Return the (x, y) coordinate for the center point of the cell that contains the specified text.  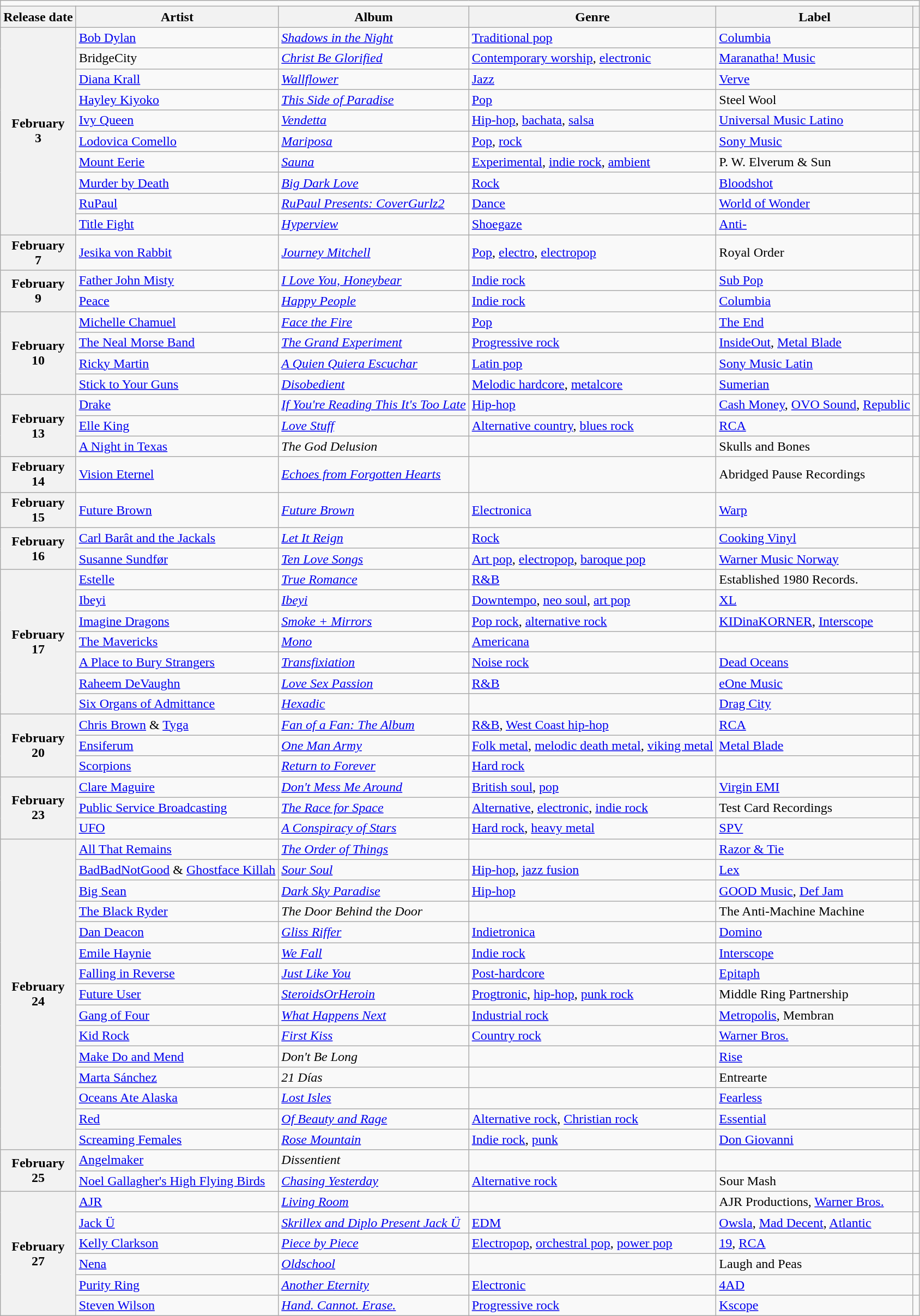
Sumerian (815, 384)
21 Días (374, 1077)
Marta Sánchez (177, 1077)
Virgin EMI (815, 787)
Art pop, electropop, baroque pop (592, 559)
Face the Fire (374, 322)
Hayley Kiyoko (177, 100)
Entrearte (815, 1077)
Alternative rock (592, 1181)
Love Sex Passion (374, 683)
Bloodshot (815, 183)
Album (374, 17)
4AD (815, 1284)
SPV (815, 828)
Don't Mess Me Around (374, 787)
The Mavericks (177, 642)
Jack Ü (177, 1222)
Laugh and Peas (815, 1264)
Sub Pop (815, 281)
Angelmaker (177, 1160)
Hyperview (374, 224)
Steel Wool (815, 100)
First Kiss (374, 1036)
Razor & Tie (815, 849)
Christ Be Glorified (374, 58)
19, RCA (815, 1243)
Chris Brown & Tyga (177, 725)
Title Fight (177, 224)
We Fall (374, 953)
Mariposa (374, 141)
Traditional pop (592, 38)
February7 (38, 252)
Pop, rock (592, 141)
February10 (38, 353)
Sony Music (815, 141)
Vision Eternel (177, 474)
Shoegaze (592, 224)
Big Dark Love (374, 183)
Don Giovanni (815, 1139)
Middle Ring Partnership (815, 994)
Of Beauty and Rage (374, 1119)
Hip-hop, bachata, salsa (592, 120)
eOne Music (815, 683)
February13 (38, 426)
The God Delusion (374, 446)
Contemporary worship, electronic (592, 58)
Dead Oceans (815, 663)
Warner Bros. (815, 1036)
Make Do and Mend (177, 1057)
Diana Krall (177, 79)
Hexadic (374, 704)
February14 (38, 474)
Return to Forever (374, 766)
KIDinaKORNER, Interscope (815, 621)
Transfixiation (374, 663)
Dan Deacon (177, 932)
Pop, electro, electropop (592, 252)
The Race for Space (374, 808)
Mono (374, 642)
February20 (38, 745)
One Man Army (374, 745)
Downtempo, neo soul, art pop (592, 600)
February15 (38, 510)
Love Stuff (374, 426)
Don't Be Long (374, 1057)
February9 (38, 291)
Wallflower (374, 79)
RuPaul Presents: CoverGurlz2 (374, 203)
Vendetta (374, 120)
Piece by Piece (374, 1243)
The Order of Things (374, 849)
Melodic hardcore, metalcore (592, 384)
True Romance (374, 579)
A Place to Bury Strangers (177, 663)
British soul, pop (592, 787)
The Black Ryder (177, 911)
If You're Reading This It's Too Late (374, 405)
World of Wonder (815, 203)
Anti- (815, 224)
Kelly Clarkson (177, 1243)
Alternative country, blues rock (592, 426)
Nena (177, 1264)
Ivy Queen (177, 120)
Hip-hop, jazz fusion (592, 870)
February25 (38, 1171)
Established 1980 Records. (815, 579)
This Side of Paradise (374, 100)
Pop rock, alternative rock (592, 621)
Latin pop (592, 363)
Mount Eerie (177, 162)
Carl Barât and the Jackals (177, 538)
Drag City (815, 704)
Warp (815, 510)
Noel Gallagher's High Flying Birds (177, 1181)
Bob Dylan (177, 38)
The Anti-Machine Machine (815, 911)
Future User (177, 994)
What Happens Next (374, 1015)
Progtronic, hip-hop, punk rock (592, 994)
Ten Love Songs (374, 559)
Public Service Broadcasting (177, 808)
Michelle Chamuel (177, 322)
Jazz (592, 79)
Folk metal, melodic death metal, viking metal (592, 745)
Hard rock (592, 766)
The Door Behind the Door (374, 911)
Big Sean (177, 890)
Echoes from Forgotten Hearts (374, 474)
Six Organs of Admittance (177, 704)
Drake (177, 405)
Abridged Pause Recordings (815, 474)
February17 (38, 641)
Royal Order (815, 252)
Smoke + Mirrors (374, 621)
Essential (815, 1119)
Artist (177, 17)
February16 (38, 548)
Maranatha! Music (815, 58)
Kid Rock (177, 1036)
Electronic (592, 1284)
Lodovica Comello (177, 141)
Experimental, indie rock, ambient (592, 162)
Dance (592, 203)
Verve (815, 79)
Gliss Riffer (374, 932)
Sour Mash (815, 1181)
XL (815, 600)
Clare Maguire (177, 787)
Dark Sky Paradise (374, 890)
Another Eternity (374, 1284)
AJR Productions, Warner Bros. (815, 1202)
Electronica (592, 510)
Country rock (592, 1036)
Disobedient (374, 384)
Indie rock, punk (592, 1139)
Oldschool (374, 1264)
All That Remains (177, 849)
P. W. Elverum & Sun (815, 162)
The Neal Morse Band (177, 343)
InsideOut, Metal Blade (815, 343)
Emile Haynie (177, 953)
Ricky Martin (177, 363)
Genre (592, 17)
Release date (38, 17)
Steven Wilson (177, 1306)
Estelle (177, 579)
Cooking Vinyl (815, 538)
Indietronica (592, 932)
Falling in Reverse (177, 974)
Happy People (374, 301)
Screaming Females (177, 1139)
Journey Mitchell (374, 252)
Rise (815, 1057)
Metropolis, Membran (815, 1015)
Raheem DeVaughn (177, 683)
Noise rock (592, 663)
Kscope (815, 1306)
Post-hardcore (592, 974)
Domino (815, 932)
Cash Money, OVO Sound, Republic (815, 405)
Alternative, electronic, indie rock (592, 808)
Electropop, orchestral pop, power pop (592, 1243)
A Conspiracy of Stars (374, 828)
Scorpions (177, 766)
Universal Music Latino (815, 120)
Let It Reign (374, 538)
Hard rock, heavy metal (592, 828)
Metal Blade (815, 745)
Murder by Death (177, 183)
Imagine Dragons (177, 621)
Alternative rock, Christian rock (592, 1119)
Fearless (815, 1098)
Jesika von Rabbit (177, 252)
BridgeCity (177, 58)
SteroidsOrHeroin (374, 994)
GOOD Music, Def Jam (815, 890)
Oceans Ate Alaska (177, 1098)
Susanne Sundfør (177, 559)
February27 (38, 1253)
Fan of a Fan: The Album (374, 725)
Chasing Yesterday (374, 1181)
Just Like You (374, 974)
Rose Mountain (374, 1139)
Lex (815, 870)
EDM (592, 1222)
Sour Soul (374, 870)
February3 (38, 131)
UFO (177, 828)
Father John Misty (177, 281)
RuPaul (177, 203)
Hand. Cannot. Erase. (374, 1306)
Elle King (177, 426)
Lost Isles (374, 1098)
Warner Music Norway (815, 559)
Purity Ring (177, 1284)
The Grand Experiment (374, 343)
Living Room (374, 1202)
I Love You, Honeybear (374, 281)
Peace (177, 301)
Red (177, 1119)
Industrial rock (592, 1015)
BadBadNotGood & Ghostface Killah (177, 870)
Skulls and Bones (815, 446)
Sony Music Latin (815, 363)
Epitaph (815, 974)
The End (815, 322)
Sauna (374, 162)
Owsla, Mad Decent, Atlantic (815, 1222)
A Quien Quiera Escuchar (374, 363)
Dissentient (374, 1160)
February23 (38, 808)
Interscope (815, 953)
Shadows in the Night (374, 38)
Gang of Four (177, 1015)
Ensiferum (177, 745)
Label (815, 17)
R&B, West Coast hip-hop (592, 725)
AJR (177, 1202)
A Night in Texas (177, 446)
February24 (38, 994)
Test Card Recordings (815, 808)
Skrillex and Diplo Present Jack Ü (374, 1222)
Americana (592, 642)
Stick to Your Guns (177, 384)
